Return the (X, Y) coordinate for the center point of the cell that contains the specified text.  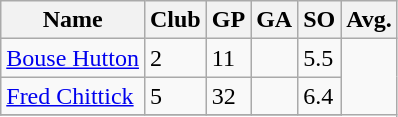
Fred Chittick (73, 96)
GP (228, 20)
5.5 (320, 58)
Club (175, 20)
Name (73, 20)
Avg. (370, 20)
2 (175, 58)
11 (228, 58)
SO (320, 20)
6.4 (320, 96)
GA (274, 20)
32 (228, 96)
5 (175, 96)
Bouse Hutton (73, 58)
